Return [X, Y] of the center of cell containing provided text 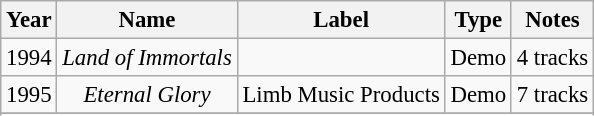
Land of Immortals [147, 58]
Type [478, 20]
Name [147, 20]
Label [341, 20]
Notes [552, 20]
Year [29, 20]
7 tracks [552, 95]
1995 [29, 95]
1994 [29, 58]
Eternal Glory [147, 95]
Limb Music Products [341, 95]
4 tracks [552, 58]
